Provide the [x, y] coordinate of the cell's center where the given text is located.  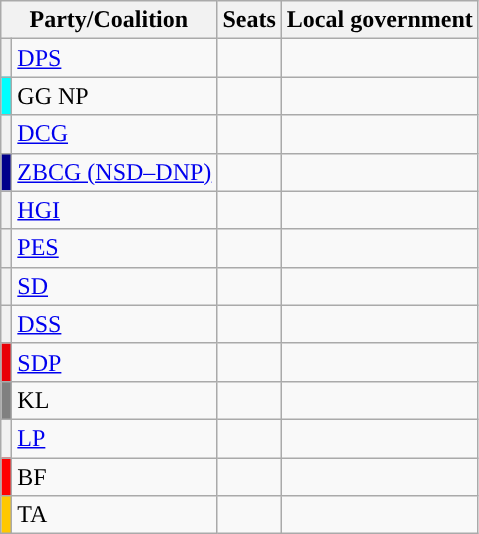
TA [114, 515]
ZBCG (NSD–DNP) [114, 172]
PES [114, 248]
SDP [114, 362]
DPS [114, 58]
DSS [114, 324]
Party/Coalition [109, 20]
DCG [114, 134]
GG NP [114, 96]
Seats [249, 20]
SD [114, 286]
LP [114, 438]
Local government [380, 20]
HGI [114, 210]
KL [114, 400]
BF [114, 477]
